Identify which cell holds the provided text, then report its [X, Y] central coordinate. 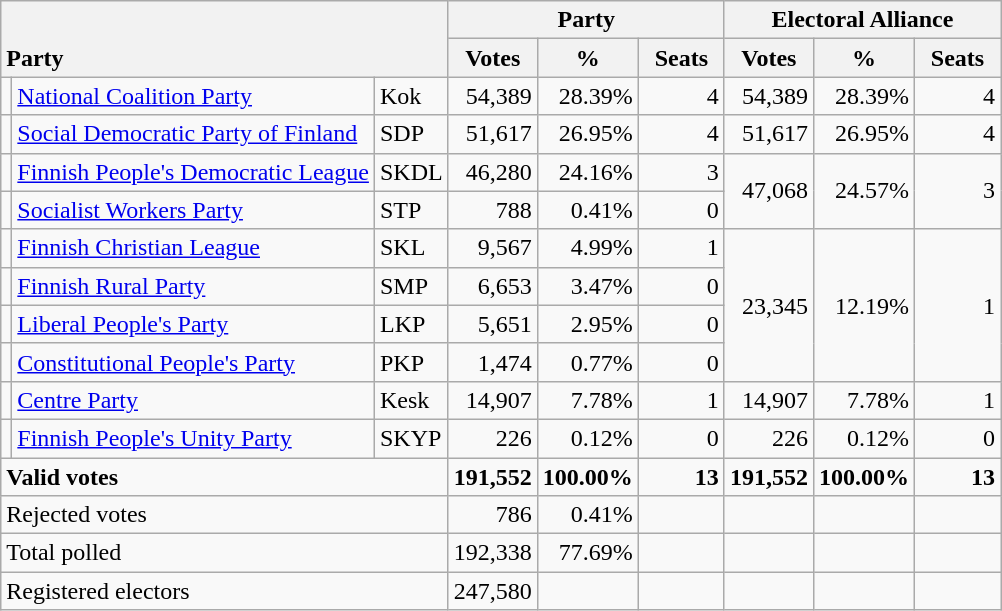
Registered electors [224, 591]
National Coalition Party [194, 96]
LKP [411, 324]
Total polled [224, 553]
9,567 [492, 248]
Social Democratic Party of Finland [194, 134]
Finnish Christian League [194, 248]
23,345 [768, 305]
5,651 [492, 324]
0.77% [588, 362]
1,474 [492, 362]
SMP [411, 286]
247,580 [492, 591]
Socialist Workers Party [194, 210]
Finnish People's Democratic League [194, 172]
24.57% [864, 191]
24.16% [588, 172]
STP [411, 210]
SKL [411, 248]
786 [492, 515]
Rejected votes [224, 515]
788 [492, 210]
192,338 [492, 553]
77.69% [588, 553]
SKDL [411, 172]
SKYP [411, 438]
Valid votes [224, 477]
SDP [411, 134]
6,653 [492, 286]
46,280 [492, 172]
Electoral Alliance [862, 20]
PKP [411, 362]
4.99% [588, 248]
Kok [411, 96]
3.47% [588, 286]
47,068 [768, 191]
Finnish People's Unity Party [194, 438]
Liberal People's Party [194, 324]
Centre Party [194, 400]
2.95% [588, 324]
12.19% [864, 305]
Finnish Rural Party [194, 286]
Kesk [411, 400]
Constitutional People's Party [194, 362]
